Determine the (x, y) coordinate at the center of the cell enclosing the given text.  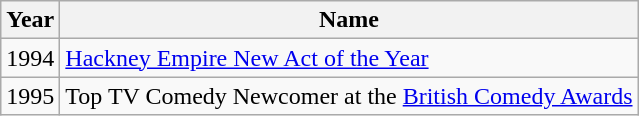
1994 (30, 58)
Name (349, 20)
Year (30, 20)
1995 (30, 96)
Top TV Comedy Newcomer at the British Comedy Awards (349, 96)
Hackney Empire New Act of the Year (349, 58)
